Scan for the cell matching the given text and deliver its (X, Y) coordinate at center. 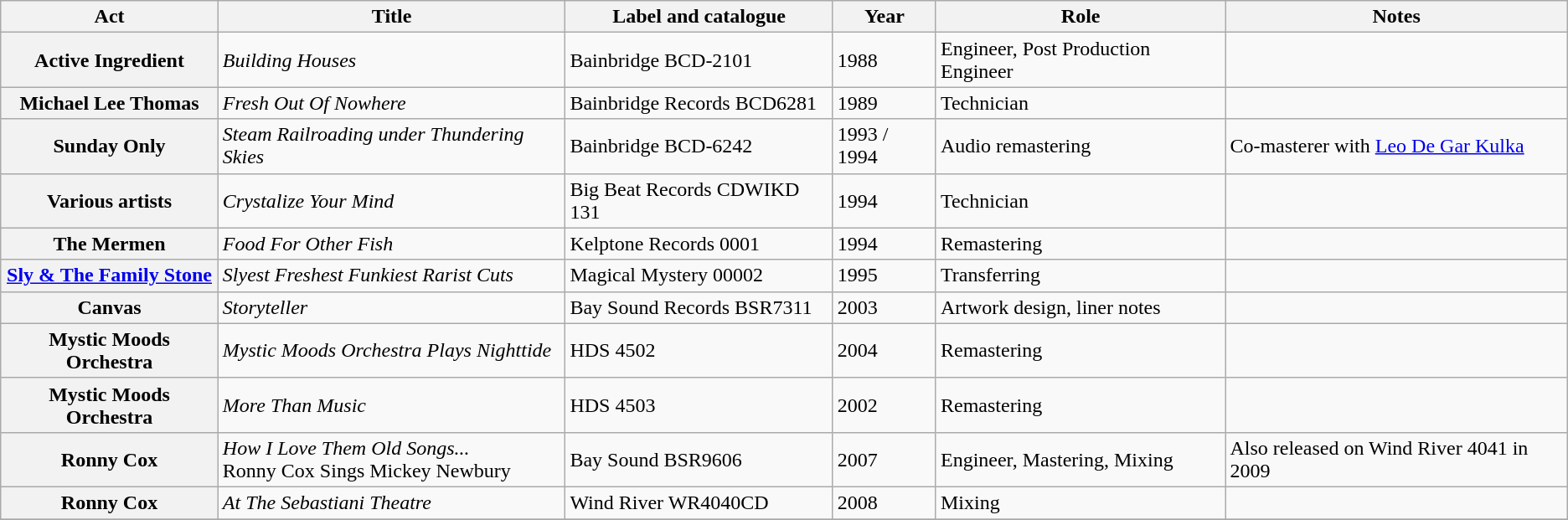
Also released on Wind River 4041 in 2009 (1396, 459)
Active Ingredient (110, 60)
Bainbridge Records BCD6281 (699, 103)
Mixing (1081, 502)
2007 (885, 459)
Artwork design, liner notes (1081, 307)
Storyteller (392, 307)
HDS 4502 (699, 350)
Co-masterer with Leo De Gar Kulka (1396, 146)
Canvas (110, 307)
Michael Lee Thomas (110, 103)
Various artists (110, 201)
Building Houses (392, 60)
2002 (885, 405)
2003 (885, 307)
1993 / 1994 (885, 146)
Food For Other Fish (392, 244)
Act (110, 17)
Engineer, Mastering, Mixing (1081, 459)
At The Sebastiani Theatre (392, 502)
Wind River WR4040CD (699, 502)
How I Love Them Old Songs...Ronny Cox Sings Mickey Newbury (392, 459)
Engineer, Post Production Engineer (1081, 60)
1988 (885, 60)
2008 (885, 502)
Slyest Freshest Funkiest Rarist Cuts (392, 275)
The Mermen (110, 244)
Bay Sound BSR9606 (699, 459)
Mystic Moods Orchestra Plays Nighttide (392, 350)
Bainbridge BCD-6242 (699, 146)
Steam Railroading under Thundering Skies (392, 146)
Audio remastering (1081, 146)
1989 (885, 103)
Crystalize Your Mind (392, 201)
Bainbridge BCD-2101 (699, 60)
Kelptone Records 0001 (699, 244)
Sly & The Family Stone (110, 275)
Notes (1396, 17)
1995 (885, 275)
Sunday Only (110, 146)
Magical Mystery 00002 (699, 275)
Year (885, 17)
Title (392, 17)
Label and catalogue (699, 17)
Big Beat Records CDWIKD 131 (699, 201)
Fresh Out Of Nowhere (392, 103)
More Than Music (392, 405)
Transferring (1081, 275)
HDS 4503 (699, 405)
Role (1081, 17)
2004 (885, 350)
Bay Sound Records BSR7311 (699, 307)
